Locate the cell with the specified text and output its [x, y] center coordinate. 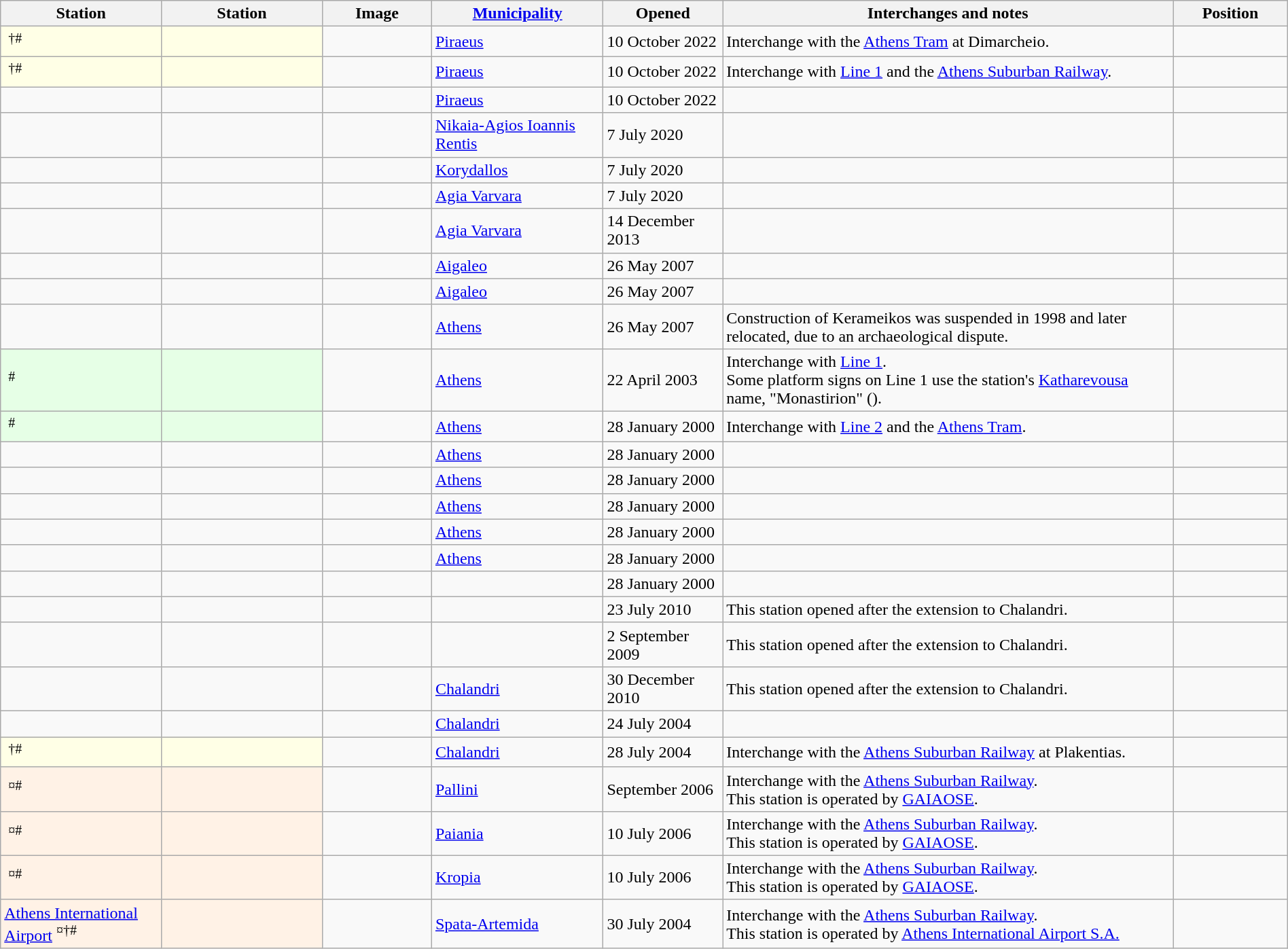
22 April 2003 [663, 380]
Interchanges and notes [948, 14]
Construction of Kerameikos was suspended in 1998 and later relocated, due to an archaeological dispute. [948, 326]
Korydallos [518, 170]
September 2006 [663, 789]
30 July 2004 [663, 924]
24 July 2004 [663, 724]
28 July 2004 [663, 753]
30 December 2010 [663, 689]
Interchange with the Athens Suburban Railway.This station is operated by Athens International Airport S.A. [948, 924]
2 September 2009 [663, 644]
Athens International Airport ¤†# [82, 924]
Interchange with the Athens Suburban Railway at Plakentias. [948, 753]
23 July 2010 [663, 609]
Interchange with Line 1.Some platform signs on Line 1 use the station's Katharevousa name, "Monastirion" (). [948, 380]
Nikaia-Agios Ioannis Rentis [518, 135]
Interchange with Line 2 and the Athens Tram. [948, 427]
Opened [663, 14]
Spata-Artemida [518, 924]
14 December 2013 [663, 231]
Municipality [518, 14]
Image [376, 14]
Paiania [518, 833]
Interchange with Line 1 and the Athens Suburban Railway. [948, 72]
Kropia [518, 878]
Interchange with the Athens Tram at Dimarcheio. [948, 42]
Pallini [518, 789]
Position [1231, 14]
